Find where the given text appears and provide that cell's center as [X, Y] coordinate. 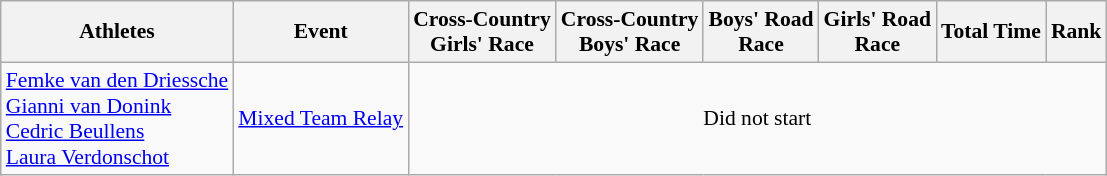
Girls' RoadRace [878, 32]
Mixed Team Relay [320, 118]
Femke van den DriesscheGianni van DoninkCedric BeullensLaura Verdonschot [118, 118]
Cross-CountryBoys' Race [630, 32]
Total Time [991, 32]
Athletes [118, 32]
Event [320, 32]
Cross-CountryGirls' Race [482, 32]
Did not start [757, 118]
Boys' RoadRace [760, 32]
Rank [1076, 32]
